For the text-containing cell, return its midpoint in [x, y] coordinate format. 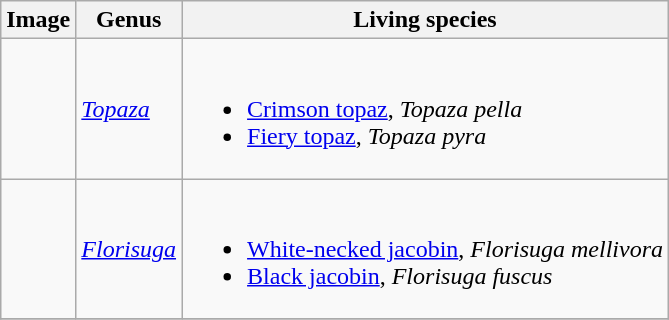
Florisuga [129, 249]
Genus [129, 20]
Topaza [129, 109]
Living species [426, 20]
White-necked jacobin, Florisuga mellivoraBlack jacobin, Florisuga fuscus [426, 249]
Image [38, 20]
Crimson topaz, Topaza pellaFiery topaz, Topaza pyra [426, 109]
